Provide the (x, y) coordinate of the cell's center where the given text is located.  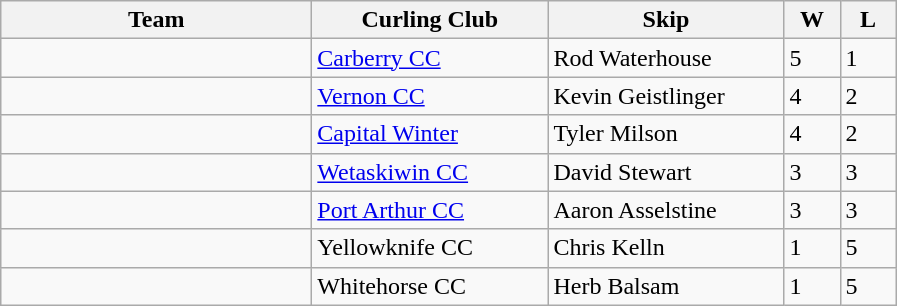
L (868, 20)
Curling Club (430, 20)
Yellowknife CC (430, 248)
Wetaskiwin CC (430, 172)
Carberry CC (430, 58)
Kevin Geistlinger (666, 96)
W (812, 20)
Chris Kelln (666, 248)
Capital Winter (430, 134)
Herb Balsam (666, 286)
Aaron Asselstine (666, 210)
Whitehorse CC (430, 286)
Rod Waterhouse (666, 58)
Vernon CC (430, 96)
Team (156, 20)
Port Arthur CC (430, 210)
Tyler Milson (666, 134)
Skip (666, 20)
David Stewart (666, 172)
